Return the [X, Y] coordinate for the center point of the cell that contains the specified text.  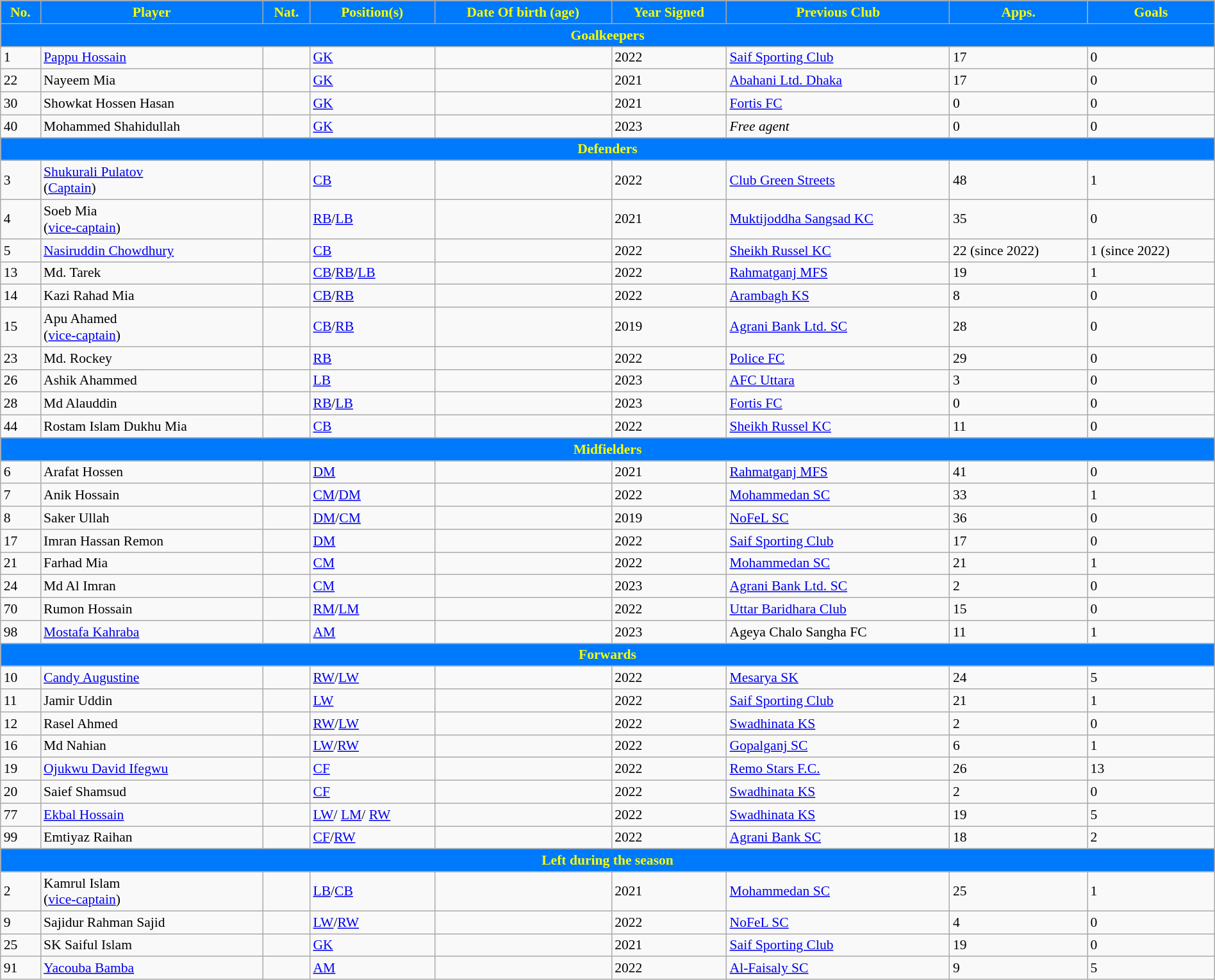
Goals [1151, 12]
Free agent [838, 126]
Police FC [838, 358]
Mesarya SK [838, 678]
RB [372, 358]
LW [372, 701]
10 [21, 678]
Abahani Ltd. Dhaka [838, 81]
Left during the season [607, 861]
Arambagh KS [838, 296]
Sajidur Rahman Sajid [151, 922]
Anik Hossain [151, 495]
CM/DM [372, 495]
Previous Club [838, 12]
Forwards [607, 655]
99 [21, 838]
36 [1019, 518]
Emtiyaz Raihan [151, 838]
CF/RW [372, 838]
Midfielders [607, 449]
Soeb Mia(vice-captain) [151, 219]
RM/LM [372, 610]
Mostafa Kahraba [151, 632]
22 [21, 81]
Nat. [286, 12]
29 [1019, 358]
Date Of birth (age) [523, 12]
No. [21, 12]
Ojukwu David Ifegwu [151, 769]
Apps. [1019, 12]
Imran Hassan Remon [151, 541]
Agrani Bank SC [838, 838]
LW/ LM/ RW [372, 815]
Md. Tarek [151, 273]
Nayeem Mia [151, 81]
CB/RB/LB [372, 273]
Nasiruddin Chowdhury [151, 251]
LB [372, 381]
DM/CM [372, 518]
12 [21, 724]
Apu Ahamed(vice-captain) [151, 327]
Year Signed [669, 12]
Pappu Hossain [151, 58]
Saker Ullah [151, 518]
Player [151, 12]
Rasel Ahmed [151, 724]
40 [21, 126]
33 [1019, 495]
Ashik Ahammed [151, 381]
Rostam Islam Dukhu Mia [151, 427]
30 [21, 104]
Muktijoddha Sangsad KC [838, 219]
70 [21, 610]
Showkat Hossen Hasan [151, 104]
14 [21, 296]
Md Alauddin [151, 404]
35 [1019, 219]
Ekbal Hossain [151, 815]
Al-Faisaly SC [838, 968]
77 [21, 815]
Jamir Uddin [151, 701]
LB/CB [372, 891]
Goalkeepers [607, 35]
16 [21, 746]
18 [1019, 838]
Md. Rockey [151, 358]
41 [1019, 472]
Position(s) [372, 12]
Defenders [607, 149]
Md Nahian [151, 746]
20 [21, 792]
1 (since 2022) [1151, 251]
Farhad Mia [151, 563]
Shukurali Pulatov(Captain) [151, 181]
Md Al Imran [151, 586]
Rumon Hossain [151, 610]
SK Saiful Islam [151, 945]
Mohammed Shahidullah [151, 126]
Arafat Hossen [151, 472]
22 (since 2022) [1019, 251]
Club Green Streets [838, 181]
Remo Stars F.C. [838, 769]
AFC Uttara [838, 381]
Kazi Rahad Mia [151, 296]
98 [21, 632]
Ageya Chalo Sangha FC [838, 632]
Saief Shamsud [151, 792]
44 [21, 427]
Uttar Baridhara Club [838, 610]
7 [21, 495]
Yacouba Bamba [151, 968]
Gopalganj SC [838, 746]
91 [21, 968]
23 [21, 358]
Candy Augustine [151, 678]
Kamrul Islam(vice-captain) [151, 891]
48 [1019, 181]
